Identify which cell holds the provided text, then report its (X, Y) central coordinate. 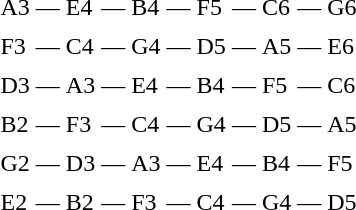
D3 (80, 163)
F3 (80, 124)
A5 (276, 46)
F5 (276, 85)
